Return the (x, y) coordinate for the center point of the cell that contains the specified text.  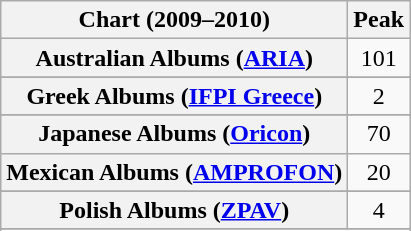
2 (379, 96)
Polish Albums (ZPAV) (174, 210)
Greek Albums (IFPI Greece) (174, 96)
Japanese Albums (Oricon) (174, 134)
101 (379, 58)
Peak (379, 20)
70 (379, 134)
4 (379, 210)
Chart (2009–2010) (174, 20)
20 (379, 172)
Mexican Albums (AMPROFON) (174, 172)
Australian Albums (ARIA) (174, 58)
